Pinpoint the cell where the given text exists, returning its [x, y] midpoint coordinate. 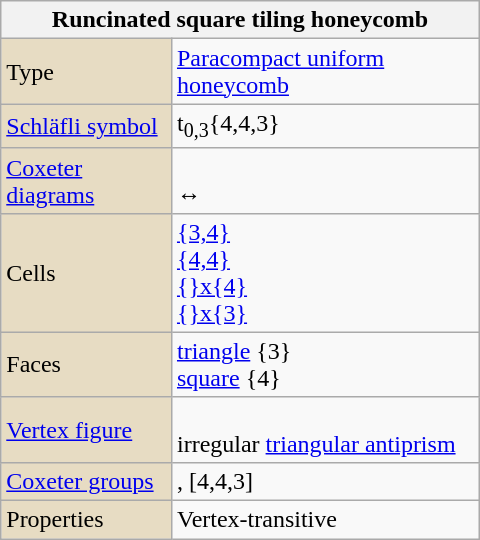
{3,4} {4,4}{}x{4} {}x{3} [325, 272]
Cells [86, 272]
Runcinated square tiling honeycomb [240, 20]
Schläfli symbol [86, 126]
Coxeter diagrams [86, 180]
Faces [86, 364]
↔ [325, 180]
, [4,4,3] [325, 481]
Paracompact uniform honeycomb [325, 72]
Properties [86, 520]
Vertex-transitive [325, 520]
t0,3{4,4,3} [325, 126]
Type [86, 72]
Coxeter groups [86, 481]
Vertex figure [86, 430]
irregular triangular antiprism [325, 430]
triangle {3}square {4} [325, 364]
